Extract the (X, Y) coordinate from the center of the cell holding the provided text.  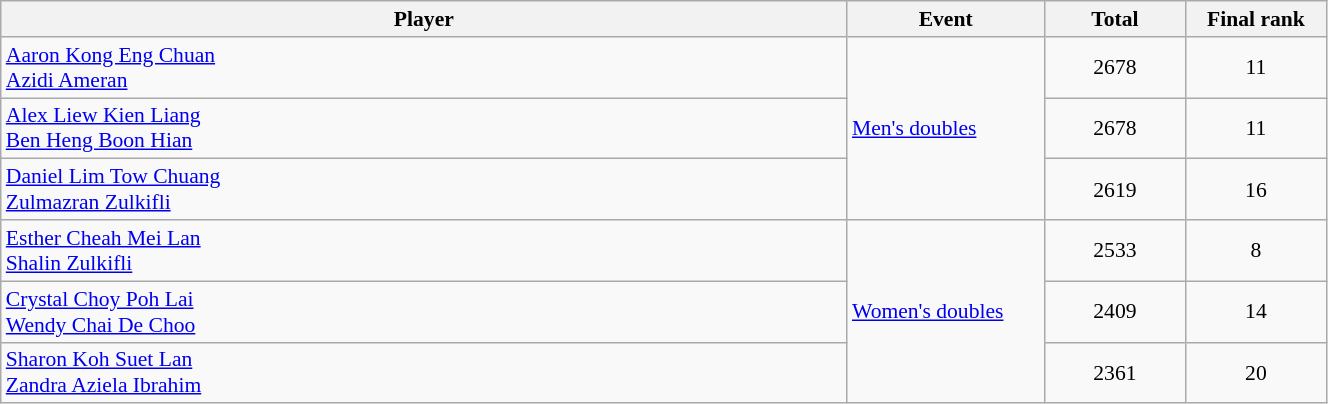
14 (1256, 312)
Alex Liew Kien LiangBen Heng Boon Hian (424, 128)
Total (1114, 19)
2533 (1114, 250)
Women's doubles (946, 312)
Men's doubles (946, 128)
Daniel Lim Tow ChuangZulmazran Zulkifli (424, 190)
Player (424, 19)
2409 (1114, 312)
20 (1256, 372)
Crystal Choy Poh LaiWendy Chai De Choo (424, 312)
Esther Cheah Mei LanShalin Zulkifli (424, 250)
Event (946, 19)
2361 (1114, 372)
Aaron Kong Eng ChuanAzidi Ameran (424, 68)
Sharon Koh Suet LanZandra Aziela Ibrahim (424, 372)
16 (1256, 190)
8 (1256, 250)
Final rank (1256, 19)
2619 (1114, 190)
